Search for the cell housing the specified text and yield its (x, y) center coordinate. 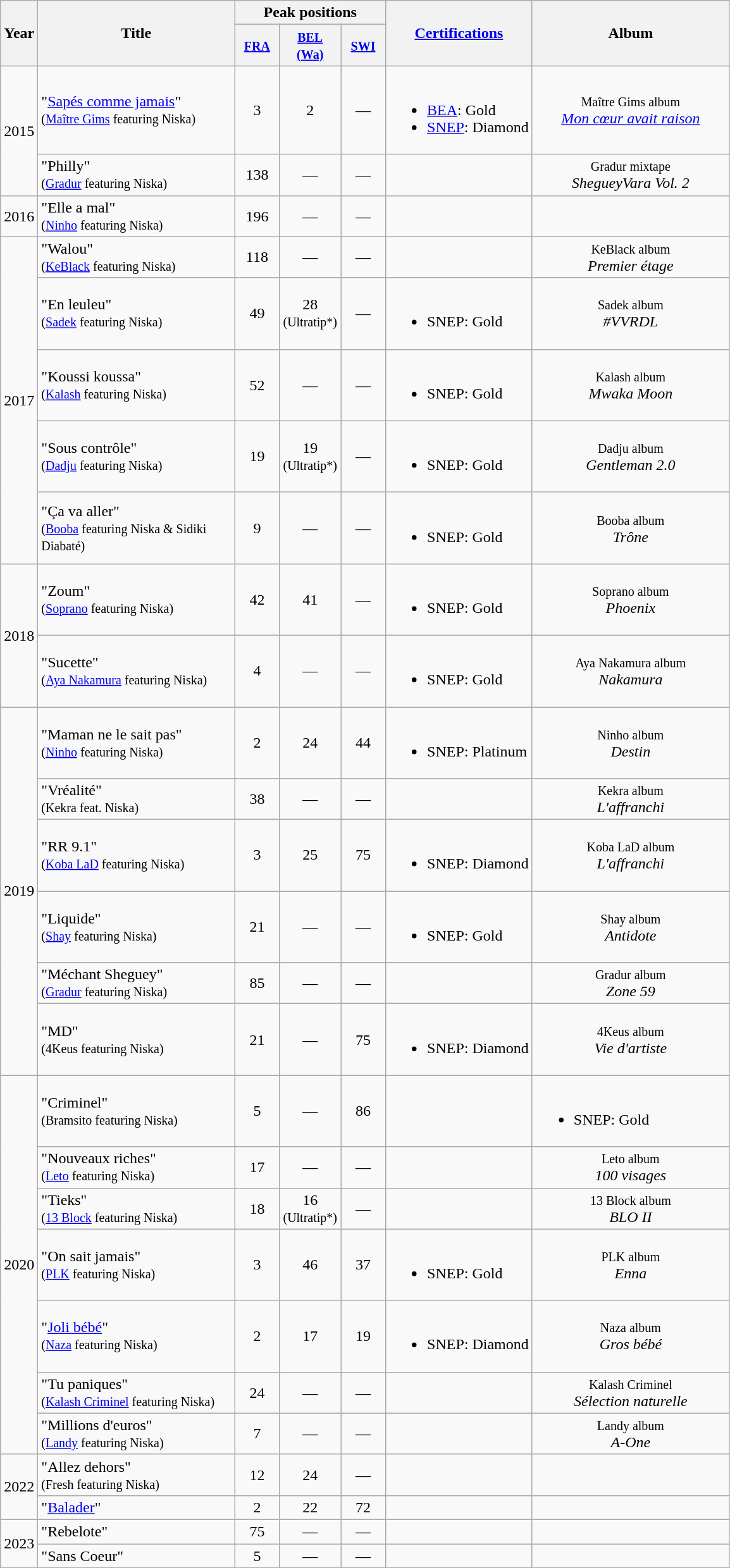
46 (310, 1265)
2015 (19, 130)
"Millions d'euros" (Landy featuring Niska) (137, 1433)
2019 (19, 891)
Shay albumAntidote (630, 927)
SWI (363, 46)
12 (257, 1475)
"RR 9.1" (Koba LaD featuring Niska) (137, 855)
9 (257, 528)
Koba LaD albumL'affranchi (630, 855)
41 (310, 600)
"MD" (4Keus featuring Niska) (137, 1040)
"Criminel" (Bramsito featuring Niska) (137, 1111)
72 (363, 1507)
2022 (19, 1486)
42 (257, 600)
"Allez dehors" (Fresh featuring Niska) (137, 1475)
FRA (257, 46)
"Sapés comme jamais" (Maître Gims featuring Niska) (137, 110)
196 (257, 216)
Dadju album Gentleman 2.0 (630, 457)
KeBlack albumPremier étage (630, 257)
"Sous contrôle" (Dadju featuring Niska) (137, 457)
118 (257, 257)
"Ça va aller" (Booba featuring Niska & Sidiki Diabaté) (137, 528)
2016 (19, 216)
Kalash albumMwaka Moon (630, 385)
2017 (19, 400)
2018 (19, 635)
2020 (19, 1265)
16(Ultratip*) (310, 1208)
Booba album Trône (630, 528)
22 (310, 1507)
"On sait jamais" (PLK featuring Niska) (137, 1265)
"Nouveaux riches" (Leto featuring Niska) (137, 1168)
4 (257, 670)
Year (19, 33)
"Tieks" (13 Block featuring Niska) (137, 1208)
Gradur mixtapeShegueyVara Vol. 2 (630, 175)
7 (257, 1433)
"Tu paniques" (Kalash Criminel featuring Niska) (137, 1393)
"Elle a mal" (Ninho featuring Niska) (137, 216)
37 (363, 1265)
"Rebelote" (137, 1531)
13 Block albumBLO II (630, 1208)
Landy albumA-One (630, 1433)
86 (363, 1111)
"Balader" (137, 1507)
"Méchant Sheguey" (Gradur featuring Niska) (137, 983)
Soprano albumPhoenix (630, 600)
Title (137, 33)
85 (257, 983)
2023 (19, 1543)
"Liquide" (Shay featuring Niska) (137, 927)
38 (257, 799)
Naza albumGros bébé (630, 1336)
49 (257, 314)
Ninho albumDestin (630, 743)
28(Ultratip*) (310, 314)
4Keus albumVie d'artiste (630, 1040)
"Sans Coeur" (137, 1555)
138 (257, 175)
BEA: GoldSNEP: Diamond (459, 110)
"Walou" (KeBlack featuring Niska) (137, 257)
Peak positions (310, 13)
PLK albumEnna (630, 1265)
"Koussi koussa" (Kalash featuring Niska) (137, 385)
"Vréalité" (Kekra feat. Niska) (137, 799)
44 (363, 743)
"Philly" (Gradur featuring Niska) (137, 175)
Leto album100 visages (630, 1168)
"En leuleu" (Sadek featuring Niska) (137, 314)
Gradur albumZone 59 (630, 983)
Maître Gims albumMon cœur avait raison (630, 110)
"Sucette" (Aya Nakamura featuring Niska) (137, 670)
Kekra albumL'affranchi (630, 799)
"Joli bébé" (Naza featuring Niska) (137, 1336)
Kalash CriminelSélection naturelle (630, 1393)
Album (630, 33)
"Maman ne le sait pas" (Ninho featuring Niska) (137, 743)
25 (310, 855)
18 (257, 1208)
Sadek album #VVRDL (630, 314)
Certifications (459, 33)
Aya Nakamura albumNakamura (630, 670)
SNEP: Platinum (459, 743)
"Zoum" (Soprano featuring Niska) (137, 600)
19(Ultratip*) (310, 457)
BEL (Wa) (310, 46)
52 (257, 385)
